From the cell containing the given text, extract its center point as (X, Y) coordinate. 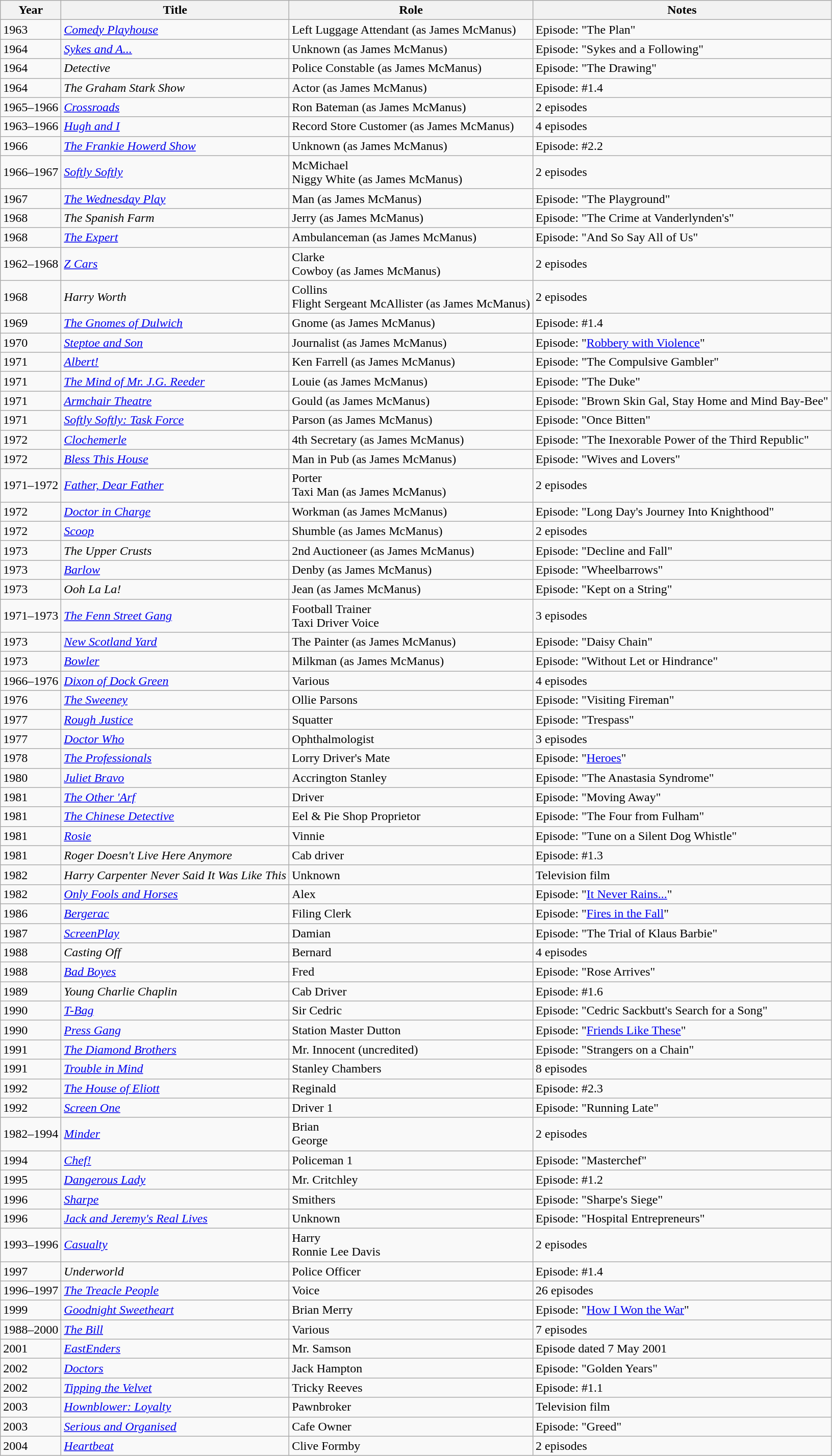
The Chinese Detective (175, 816)
Serious and Organised (175, 1426)
Casting Off (175, 953)
Dixon of Dock Green (175, 681)
8 episodes (683, 1069)
Accrington Stanley (411, 778)
Record Store Customer (as James McManus) (411, 126)
The House of Eliott (175, 1088)
The Diamond Brothers (175, 1050)
Brian Merry (411, 1310)
1999 (31, 1310)
Trouble in Mind (175, 1069)
Bowler (175, 661)
Armchair Theatre (175, 401)
Episode: "Visiting Fireman" (683, 700)
Vinnie (411, 836)
Episode: "And So Say All of Us" (683, 237)
1994 (31, 1160)
Roger Doesn't Live Here Anymore (175, 855)
Episode: "Wives and Lovers" (683, 459)
1995 (31, 1180)
Mr. Critchley (411, 1180)
2nd Auctioneer (as James McManus) (411, 550)
Episode: "Sharpe's Siege" (683, 1199)
1966–1967 (31, 172)
Ooh La La! (175, 589)
Scoop (175, 531)
Episode: "Sykes and a Following" (683, 49)
HarryRonnie Lee Davis (411, 1244)
Cab driver (411, 855)
Detective (175, 68)
Father, Dear Father (175, 486)
Ollie Parsons (411, 700)
Driver 1 (411, 1108)
The Spanish Farm (175, 218)
Barlow (175, 570)
Sykes and A... (175, 49)
Reginald (411, 1088)
Man in Pub (as James McManus) (411, 459)
1969 (31, 323)
Man (as James McManus) (411, 198)
Filing Clerk (411, 913)
Doctor Who (175, 739)
Bad Boyes (175, 972)
Milkman (as James McManus) (411, 661)
Episode: "The Compulsive Gambler" (683, 362)
The Fenn Street Gang (175, 615)
1987 (31, 933)
The Upper Crusts (175, 550)
Harry Carpenter Never Said It Was Like This (175, 875)
Bless This House (175, 459)
Louie (as James McManus) (411, 381)
1978 (31, 758)
McMichaelNiggy White (as James McManus) (411, 172)
Notes (683, 10)
Episode: "The Trial of Klaus Barbie" (683, 933)
Journalist (as James McManus) (411, 343)
The Other 'Arf (175, 797)
Clochemerle (175, 440)
Mr. Samson (411, 1349)
Clive Formby (411, 1446)
Episode: "Trespass" (683, 720)
Episode: "The Drawing" (683, 68)
ClarkeCowboy (as James McManus) (411, 263)
Juliet Bravo (175, 778)
Goodnight Sweetheart (175, 1310)
1971–1973 (31, 615)
The Expert (175, 237)
Softly Softly (175, 172)
Episode: "Robbery with Violence" (683, 343)
Fred (411, 972)
Station Master Dutton (411, 1030)
1982–1994 (31, 1134)
Steptoe and Son (175, 343)
Football TrainerTaxi Driver Voice (411, 615)
1967 (31, 198)
1996–1997 (31, 1291)
Episode: "The Crime at Vanderlynden's" (683, 218)
Left Luggage Attendant (as James McManus) (411, 30)
Jerry (as James McManus) (411, 218)
Actor (as James McManus) (411, 88)
Episode: "The Playground" (683, 198)
Underworld (175, 1271)
Episode: "The Plan" (683, 30)
Z Cars (175, 263)
Role (411, 10)
Ken Farrell (as James McManus) (411, 362)
Episode: #1.3 (683, 855)
PorterTaxi Man (as James McManus) (411, 486)
Shumble (as James McManus) (411, 531)
1966 (31, 146)
Squatter (411, 720)
Episode: "Running Late" (683, 1108)
BrianGeorge (411, 1134)
Mr. Innocent (uncredited) (411, 1050)
Episode: "It Never Rains..." (683, 894)
1970 (31, 343)
Episode: "Decline and Fall" (683, 550)
The Bill (175, 1330)
The Gnomes of Dulwich (175, 323)
New Scotland Yard (175, 642)
Episode: "Cedric Sackbutt's Search for a Song" (683, 1011)
CollinsFlight Sergeant McAllister (as James McManus) (411, 297)
1980 (31, 778)
EastEnders (175, 1349)
Lorry Driver's Mate (411, 758)
Jack and Jeremy's Real Lives (175, 1218)
Press Gang (175, 1030)
Episode dated 7 May 2001 (683, 1349)
Jean (as James McManus) (411, 589)
Stanley Chambers (411, 1069)
Episode: "Masterchef" (683, 1160)
Harry Worth (175, 297)
Episode: #2.2 (683, 146)
Episode: "How I Won the War" (683, 1310)
2001 (31, 1349)
1962–1968 (31, 263)
Jack Hampton (411, 1368)
Screen One (175, 1108)
The Graham Stark Show (175, 88)
The Treacle People (175, 1291)
Heartbeat (175, 1446)
1988–2000 (31, 1330)
Driver (411, 797)
The Professionals (175, 758)
Minder (175, 1134)
Denby (as James McManus) (411, 570)
Police Officer (411, 1271)
Only Fools and Horses (175, 894)
Episode: "Friends Like These" (683, 1030)
Rosie (175, 836)
Episode: "Heroes" (683, 758)
Episode: "Long Day's Journey Into Knighthood" (683, 512)
Gould (as James McManus) (411, 401)
Episode: "Kept on a String" (683, 589)
Casualty (175, 1244)
Crossroads (175, 107)
Episode: "Daisy Chain" (683, 642)
The Wednesday Play (175, 198)
Policeman 1 (411, 1160)
26 episodes (683, 1291)
Episode: "Golden Years" (683, 1368)
1971–1972 (31, 486)
Doctor in Charge (175, 512)
Hownblower: Loyalty (175, 1407)
Episode: "Tune on a Silent Dog Whistle" (683, 836)
Bernard (411, 953)
Episode: "Strangers on a Chain" (683, 1050)
Pawnbroker (411, 1407)
Gnome (as James McManus) (411, 323)
Rough Justice (175, 720)
The Mind of Mr. J.G. Reeder (175, 381)
Eel & Pie Shop Proprietor (411, 816)
Dangerous Lady (175, 1180)
Cab Driver (411, 991)
The Sweeney (175, 700)
Voice (411, 1291)
Episode: "Without Let or Hindrance" (683, 661)
Episode: #2.3 (683, 1088)
Albert! (175, 362)
Episode: "The Anastasia Syndrome" (683, 778)
ScreenPlay (175, 933)
4th Secretary (as James McManus) (411, 440)
Episode: "Rose Arrives" (683, 972)
Bergerac (175, 913)
Ambulanceman (as James McManus) (411, 237)
Episode: "Moving Away" (683, 797)
Tipping the Velvet (175, 1388)
2004 (31, 1446)
Episode: "The Duke" (683, 381)
Episode: #1.1 (683, 1388)
1966–1976 (31, 681)
1986 (31, 913)
T-Bag (175, 1011)
7 episodes (683, 1330)
Episode: #1.2 (683, 1180)
Doctors (175, 1368)
Cafe Owner (411, 1426)
Year (31, 10)
Episode: "Wheelbarrows" (683, 570)
The Painter (as James McManus) (411, 642)
Ophthalmologist (411, 739)
Hugh and I (175, 126)
Young Charlie Chaplin (175, 991)
Sharpe (175, 1199)
Sir Cedric (411, 1011)
1989 (31, 991)
Police Constable (as James McManus) (411, 68)
1997 (31, 1271)
1993–1996 (31, 1244)
Title (175, 10)
1963–1966 (31, 126)
Tricky Reeves (411, 1388)
Episode: "Fires in the Fall" (683, 913)
Ron Bateman (as James McManus) (411, 107)
Episode: "Once Bitten" (683, 420)
Softly Softly: Task Force (175, 420)
Comedy Playhouse (175, 30)
Chef! (175, 1160)
1976 (31, 700)
Parson (as James McManus) (411, 420)
Episode: "Greed" (683, 1426)
Episode: "The Inexorable Power of the Third Republic" (683, 440)
Workman (as James McManus) (411, 512)
Damian (411, 933)
1963 (31, 30)
Smithers (411, 1199)
Episode: #1.6 (683, 991)
Alex (411, 894)
The Frankie Howerd Show (175, 146)
1965–1966 (31, 107)
Episode: "The Four from Fulham" (683, 816)
Episode: "Brown Skin Gal, Stay Home and Mind Bay-Bee" (683, 401)
Episode: "Hospital Entrepreneurs" (683, 1218)
